Extract the [x, y] coordinate from the center of the cell holding the provided text.  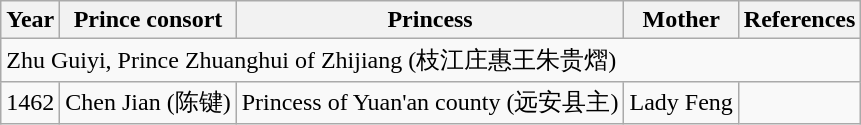
Mother [681, 20]
Prince consort [148, 20]
Princess of Yuan'an county (远安县主) [430, 102]
1462 [30, 102]
Chen Jian (陈键) [148, 102]
Year [30, 20]
Lady Feng [681, 102]
Zhu Guiyi, Prince Zhuanghui of Zhijiang (枝江庄惠王朱贵熠) [431, 60]
Princess [430, 20]
References [800, 20]
